From the cell containing the given text, extract its center point as [X, Y] coordinate. 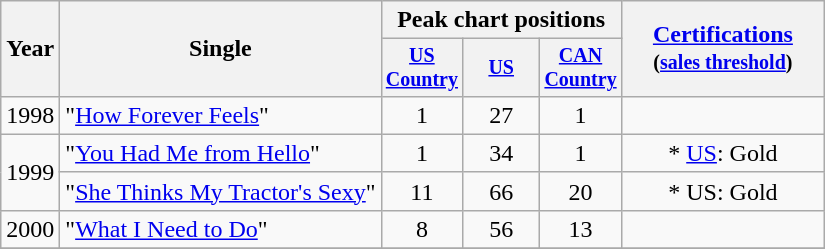
"She Thinks My Tractor's Sexy" [220, 191]
"You Had Me from Hello" [220, 153]
"What I Need to Do" [220, 229]
Year [30, 49]
Single [220, 49]
8 [422, 229]
2000 [30, 229]
20 [581, 191]
34 [502, 153]
56 [502, 229]
Certifications(sales threshold) [722, 49]
27 [502, 115]
1998 [30, 115]
11 [422, 191]
CAN Country [581, 68]
"How Forever Feels" [220, 115]
66 [502, 191]
1999 [30, 172]
Peak chart positions [501, 20]
US Country [422, 68]
US [502, 68]
13 [581, 229]
